Pinpoint the cell where the given text exists, returning its [X, Y] midpoint coordinate. 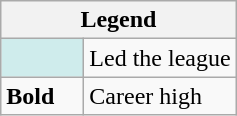
Bold [42, 96]
Career high [160, 96]
Led the league [160, 58]
Legend [118, 20]
